Identify which cell holds the provided text, then report its [X, Y] central coordinate. 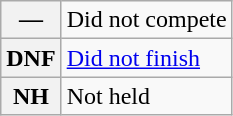
DNF [31, 58]
Did not compete [146, 20]
— [31, 20]
NH [31, 96]
Not held [146, 96]
Did not finish [146, 58]
